Find where the given text appears and provide that cell's center as (X, Y) coordinate. 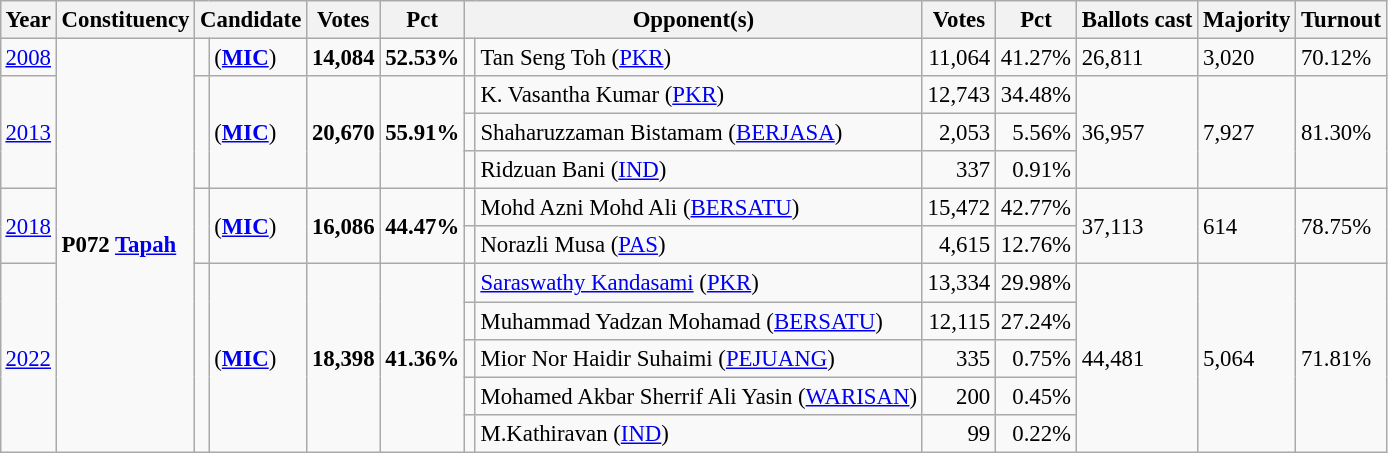
Shaharuzzaman Bistamam (BERJASA) (698, 133)
Turnout (1342, 20)
78.75% (1342, 226)
335 (958, 358)
11,064 (958, 57)
337 (958, 170)
42.77% (1036, 208)
Year (28, 20)
55.91% (422, 132)
Constituency (125, 20)
0.22% (1036, 433)
Mior Nor Haidir Suhaimi (PEJUANG) (698, 358)
27.24% (1036, 321)
Norazli Musa (PAS) (698, 245)
44,481 (1136, 358)
81.30% (1342, 132)
0.91% (1036, 170)
Mohd Azni Mohd Ali (BERSATU) (698, 208)
3,020 (1247, 57)
12,743 (958, 95)
14,084 (344, 57)
Opponent(s) (693, 20)
Ridzuan Bani (IND) (698, 170)
0.45% (1036, 396)
71.81% (1342, 358)
2008 (28, 57)
Saraswathy Kandasami (PKR) (698, 283)
26,811 (1136, 57)
12.76% (1036, 245)
34.48% (1036, 95)
99 (958, 433)
7,927 (1247, 132)
20,670 (344, 132)
2013 (28, 132)
0.75% (1036, 358)
44.47% (422, 226)
18,398 (344, 358)
M.Kathiravan (IND) (698, 433)
Majority (1247, 20)
2022 (28, 358)
200 (958, 396)
Ballots cast (1136, 20)
29.98% (1036, 283)
5,064 (1247, 358)
P072 Tapah (125, 245)
2,053 (958, 133)
41.27% (1036, 57)
52.53% (422, 57)
614 (1247, 226)
2018 (28, 226)
Tan Seng Toh (PKR) (698, 57)
Candidate (251, 20)
13,334 (958, 283)
12,115 (958, 321)
37,113 (1136, 226)
41.36% (422, 358)
70.12% (1342, 57)
Muhammad Yadzan Mohamad (BERSATU) (698, 321)
Mohamed Akbar Sherrif Ali Yasin (WARISAN) (698, 396)
K. Vasantha Kumar (PKR) (698, 95)
36,957 (1136, 132)
5.56% (1036, 133)
16,086 (344, 226)
15,472 (958, 208)
4,615 (958, 245)
